For the text-containing cell, return its midpoint in (x, y) coordinate format. 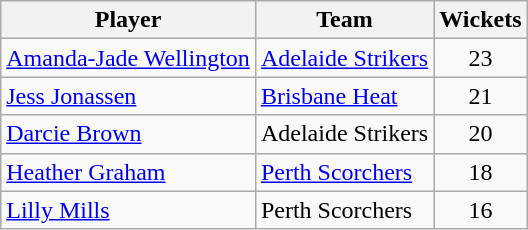
Lilly Mills (128, 210)
Wickets (480, 20)
Amanda-Jade Wellington (128, 58)
Brisbane Heat (344, 96)
Darcie Brown (128, 134)
23 (480, 58)
20 (480, 134)
Heather Graham (128, 172)
Jess Jonassen (128, 96)
Team (344, 20)
16 (480, 210)
18 (480, 172)
Player (128, 20)
21 (480, 96)
